Return [x, y] of the center of cell containing provided text 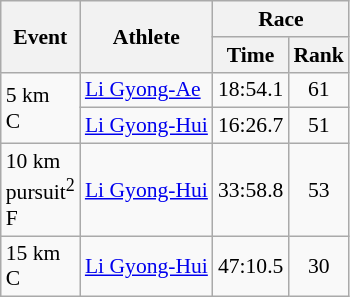
Event [40, 36]
53 [318, 190]
15 km C [40, 266]
Li Gyong-Ae [146, 90]
Time [250, 55]
61 [318, 90]
30 [318, 266]
Athlete [146, 36]
51 [318, 126]
Race [281, 19]
16:26.7 [250, 126]
5 km C [40, 108]
47:10.5 [250, 266]
33:58.8 [250, 190]
18:54.1 [250, 90]
10 km pursuit2 F [40, 190]
Rank [318, 55]
